Extract the (x, y) coordinate from the center of the cell holding the provided text.  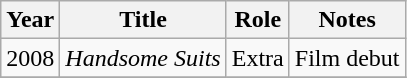
Role (258, 20)
2008 (30, 58)
Extra (258, 58)
Title (143, 20)
Film debut (347, 58)
Year (30, 20)
Notes (347, 20)
Handsome Suits (143, 58)
